Output the [X, Y] coordinate of the center of the cell containing the given text.  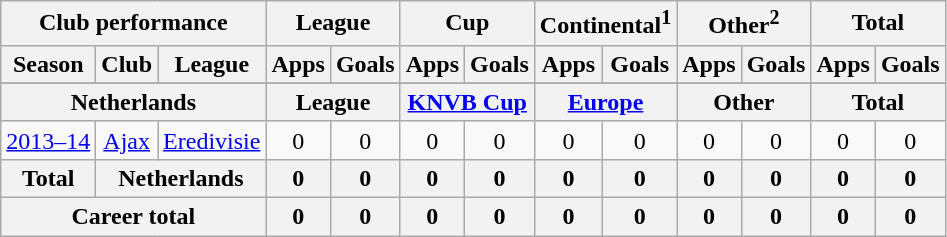
Other [744, 102]
KNVB Cup [467, 102]
Career total [134, 217]
Continental1 [605, 24]
Club [127, 64]
2013–14 [48, 140]
Club performance [134, 24]
Other2 [744, 24]
Eredivisie [212, 140]
Season [48, 64]
Cup [467, 24]
Ajax [127, 140]
Europe [605, 102]
